Extract the (X, Y) coordinate from the center of the cell holding the provided text.  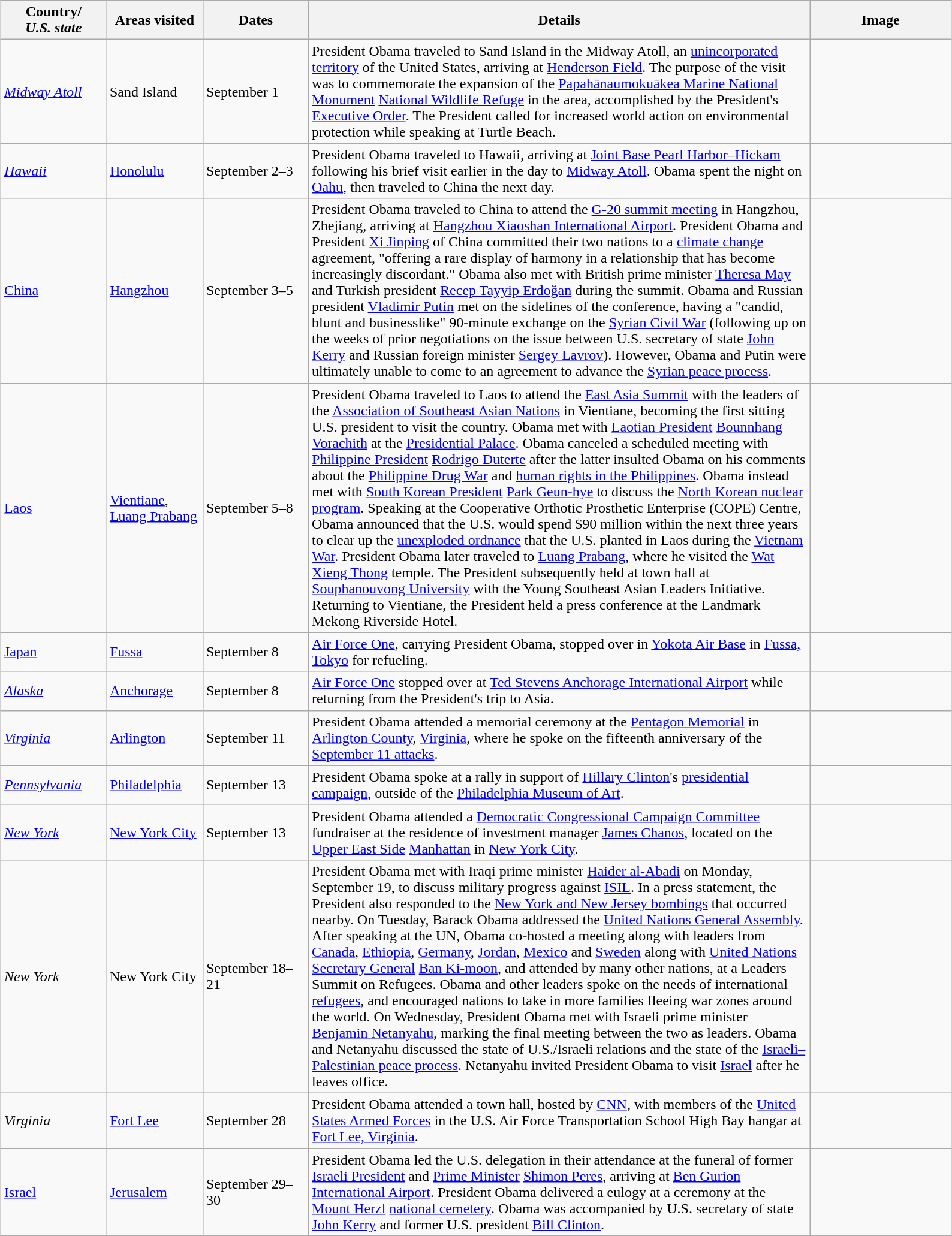
Israel (53, 1192)
September 5–8 (255, 508)
Midway Atoll (53, 91)
Vientiane, Luang Prabang (155, 508)
September 18–21 (255, 976)
September 11 (255, 738)
September 1 (255, 91)
China (53, 291)
Philadelphia (155, 785)
September 2–3 (255, 171)
Dates (255, 20)
Fort Lee (155, 1120)
Honolulu (155, 171)
Japan (53, 652)
Areas visited (155, 20)
Jerusalem (155, 1192)
Details (559, 20)
Hangzhou (155, 291)
Country/U.S. state (53, 20)
Image (881, 20)
Sand Island (155, 91)
Laos (53, 508)
Air Force One stopped over at Ted Stevens Anchorage International Airport while returning from the President's trip to Asia. (559, 691)
Pennsylvania (53, 785)
September 3–5 (255, 291)
September 28 (255, 1120)
Anchorage (155, 691)
Arlington (155, 738)
President Obama spoke at a rally in support of Hillary Clinton's presidential campaign, outside of the Philadelphia Museum of Art. (559, 785)
September 29–30 (255, 1192)
Fussa (155, 652)
Hawaii (53, 171)
Alaska (53, 691)
Air Force One, carrying President Obama, stopped over in Yokota Air Base in Fussa, Tokyo for refueling. (559, 652)
